Identify which cell holds the provided text, then report its [x, y] central coordinate. 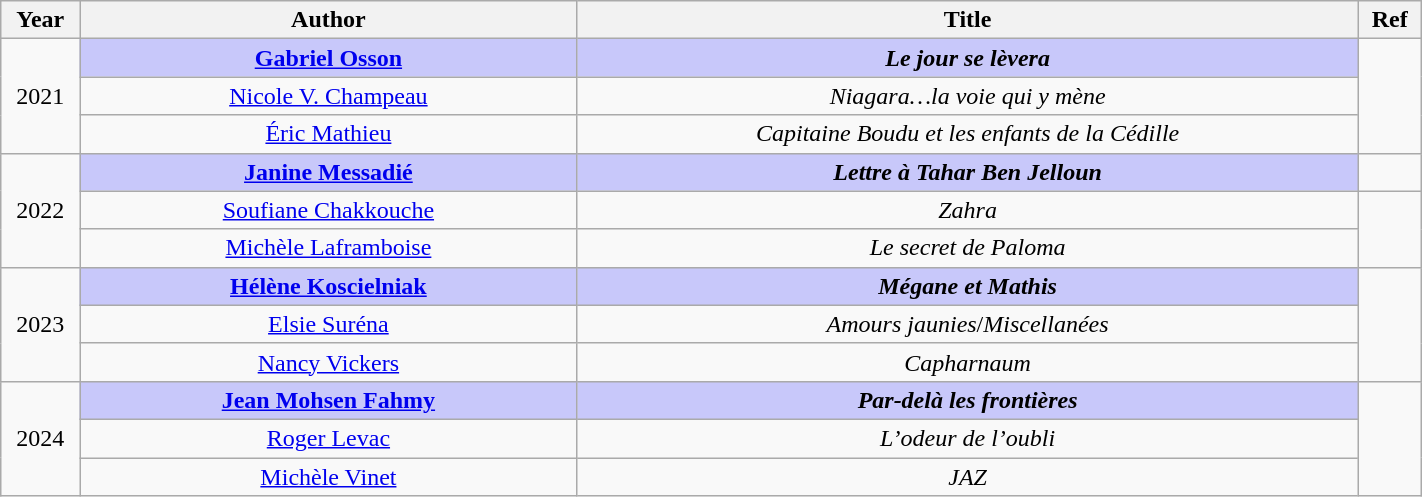
Nancy Vickers [328, 362]
Zahra [968, 210]
Amours jaunies/Miscellanées [968, 324]
Jean Mohsen Fahmy [328, 400]
2023 [40, 324]
JAZ [968, 477]
Ref [1390, 20]
Niagara…la voie qui y mène [968, 96]
Elsie Suréna [328, 324]
Michèle Vinet [328, 477]
Capharnaum [968, 362]
Title [968, 20]
Le jour se lèvera [968, 58]
2022 [40, 210]
Par-delà les frontières [968, 400]
Janine Messadié [328, 172]
Nicole V. Champeau [328, 96]
Lettre à Tahar Ben Jelloun [968, 172]
Éric Mathieu [328, 134]
Year [40, 20]
Soufiane Chakkouche [328, 210]
L’odeur de l’oubli [968, 438]
2024 [40, 438]
Hélène Koscielniak [328, 286]
Le secret de Paloma [968, 248]
Gabriel Osson [328, 58]
Roger Levac [328, 438]
2021 [40, 96]
Capitaine Boudu et les enfants de la Cédille [968, 134]
Michèle Laframboise [328, 248]
Author [328, 20]
Mégane et Mathis [968, 286]
